Pinpoint the cell where the given text exists, returning its (X, Y) midpoint coordinate. 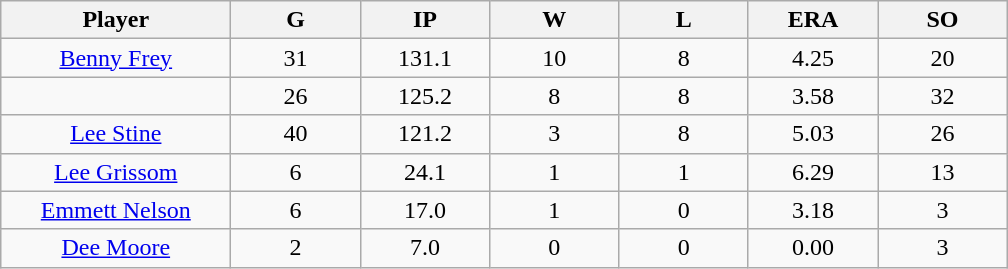
20 (942, 58)
125.2 (424, 96)
Lee Grissom (116, 172)
7.0 (424, 248)
Benny Frey (116, 58)
0.00 (812, 248)
17.0 (424, 210)
4.25 (812, 58)
13 (942, 172)
L (684, 20)
Emmett Nelson (116, 210)
40 (296, 134)
10 (554, 58)
G (296, 20)
131.1 (424, 58)
6.29 (812, 172)
3.58 (812, 96)
31 (296, 58)
24.1 (424, 172)
W (554, 20)
Dee Moore (116, 248)
ERA (812, 20)
3.18 (812, 210)
Player (116, 20)
Lee Stine (116, 134)
2 (296, 248)
32 (942, 96)
SO (942, 20)
IP (424, 20)
121.2 (424, 134)
5.03 (812, 134)
